Detect which cell encompasses the target text, then output its [x, y] center coordinate. 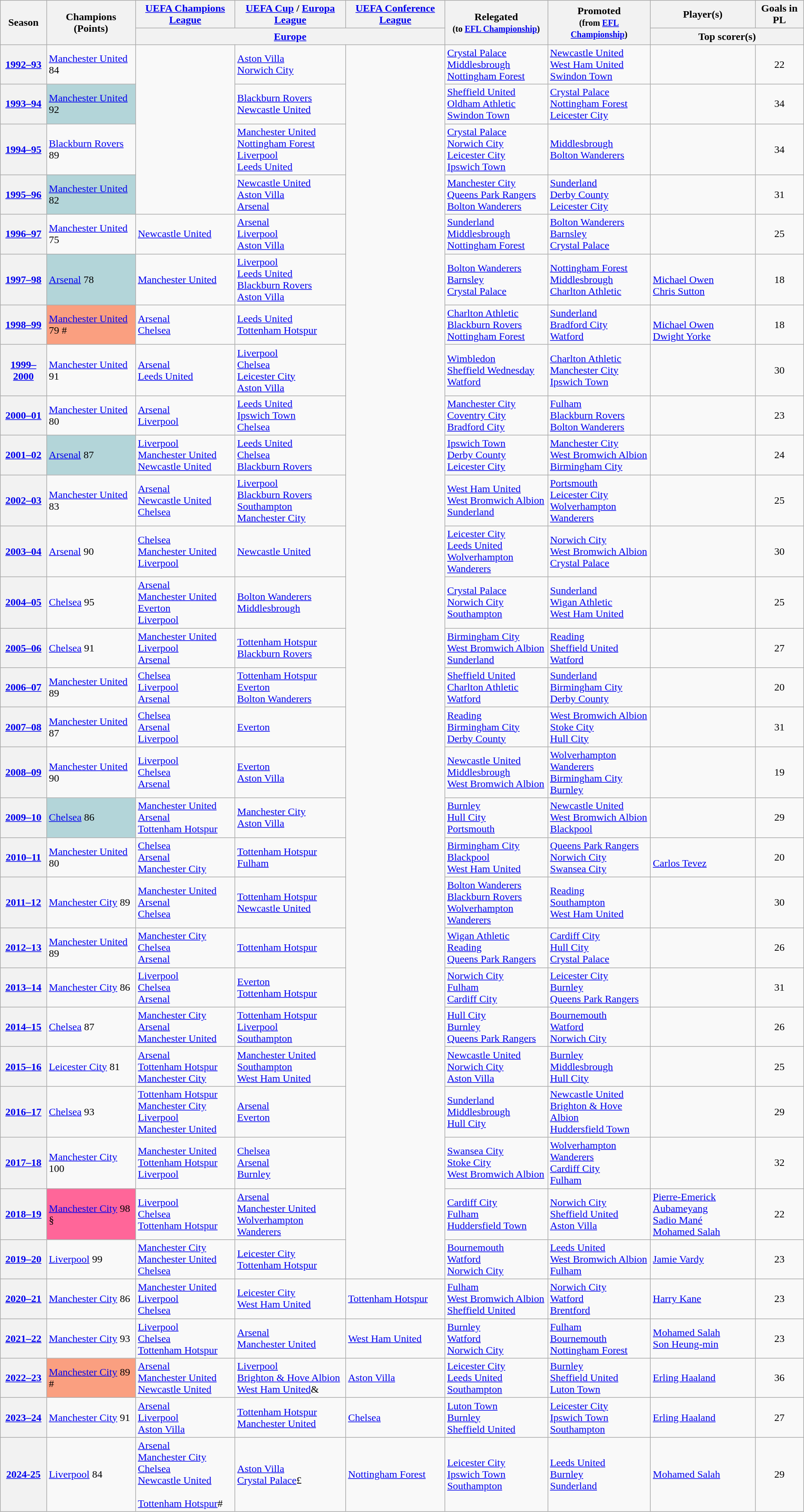
Mohamed Salah [703, 1475]
UEFA Champions League [185, 15]
Hull CityBurnleyQueens Park Rangers [496, 1027]
Tottenham HotspurManchester United [290, 1418]
Chelsea 87 [91, 1027]
Wolverhampton WanderersCardiff CityFulham [599, 1163]
Player(s) [703, 15]
Sheffield UnitedOldham AthleticSwindon Town [496, 104]
ArsenalEverton [290, 1111]
Chelsea 91 [91, 648]
Newcastle UnitedBrighton & Hove AlbionHuddersfield Town [599, 1111]
Manchester CityManchester UnitedChelsea [185, 1259]
ArsenalManchester United [290, 1339]
1994–95 [24, 149]
Luton TownBurnleySheffield United [496, 1418]
Europe [290, 37]
Manchester United 87 [91, 727]
2016–17 [24, 1111]
2012–13 [24, 948]
Manchester City 93 [91, 1339]
Manchester UnitedArsenalTottenham Hotspur [185, 818]
2004–05 [24, 603]
Chelsea 95 [91, 603]
Crystal PalaceNorwich CitySouthampton [496, 603]
Manchester UnitedNottingham ForestLiverpoolLeeds United [290, 149]
FulhamWest Bromwich AlbionSheffield United [496, 1299]
LiverpoolLeeds UnitedBlackburn RoversAston Villa [290, 279]
Charlton AthleticBlackburn RoversNottingham Forest [496, 325]
Chelsea 93 [91, 1111]
Manchester CityWest Bromwich AlbionBirmingham City [599, 455]
2008–09 [24, 772]
Aston VillaCrystal Palace£ [290, 1475]
2009–10 [24, 818]
2024-25 [24, 1475]
Leicester City 81 [91, 1066]
UEFA Cup / Europa League [290, 15]
Ipswich TownDerby CountyLeicester City [496, 455]
Manchester United 83 [91, 501]
Michael OwenDwight Yorke [703, 325]
Manchester UnitedArsenalChelsea [185, 903]
Jamie Vardy [703, 1259]
Aston VillaNorwich City [290, 64]
FulhamBlackburn RoversBolton Wanderers [599, 415]
Carlos Tevez [703, 857]
PortsmouthLeicester CityWolverhampton Wanderers [599, 501]
Manchester CityChelseaArsenal [185, 948]
ChelseaArsenalLiverpool [185, 727]
Tottenham HotspurEvertonBolton Wanderers [290, 688]
2011–12 [24, 903]
LiverpoolBrighton & Hove AlbionWest Ham United& [290, 1378]
Manchester CityArsenalManchester United [185, 1027]
Relegated(to EFL Championship) [496, 22]
Norwich CityWatfordBrentford [599, 1299]
Leicester CityLeeds UnitedWolverhampton Wanderers [496, 551]
Wigan AthleticReadingQueens Park Rangers [496, 948]
Charlton AthleticManchester CityIpswich Town [599, 370]
2022–23 [24, 1378]
Champions (Points) [91, 22]
Leeds UnitedBurnleySunderland [599, 1475]
Newcastle UnitedMiddlesbroughWest Bromwich Albion [496, 772]
ReadingSheffield UnitedWatford [599, 648]
Leicester CityBurnleyQueens Park Rangers [599, 987]
Manchester United 79 # [91, 325]
Norwich CitySheffield UnitedAston Villa [599, 1214]
Birmingham CityWest Bromwich AlbionSunderland [496, 648]
1998–99 [24, 325]
ReadingSouthamptonWest Ham United [599, 903]
Mohamed SalahSon Heung-min [703, 1339]
SunderlandMiddlesbroughHull City [496, 1111]
Manchester United 84 [91, 64]
Promoted(from EFL Championship) [599, 22]
Leeds UnitedIpswich TownChelsea [290, 415]
ChelseaArsenalManchester City [185, 857]
Top scorer(s) [728, 37]
FulhamBournemouthNottingham Forest [599, 1339]
2023–24 [24, 1418]
ArsenalManchester UnitedNewcastle United [185, 1378]
ArsenalManchester UnitedEvertonLiverpool [185, 603]
Newcastle UnitedNorwich CityAston Villa [496, 1066]
LiverpoolBlackburn RoversSouthamptonManchester City [290, 501]
1996–97 [24, 234]
Arsenal 78 [91, 279]
WimbledonSheffield WednesdayWatford [496, 370]
Manchester UnitedTottenham HotspurLiverpool [185, 1163]
Manchester United 91 [91, 370]
Crystal PalaceNottingham ForestLeicester City [599, 104]
Manchester United 75 [91, 234]
2013–14 [24, 987]
Queens Park RangersNorwich CitySwansea City [599, 857]
ChelseaArsenalBurnley [290, 1163]
Liverpool 99 [91, 1259]
Manchester United 90 [91, 772]
Leicester CityWest Ham United [290, 1299]
Birmingham CityBlackpoolWest Ham United [496, 857]
West Ham United [395, 1339]
BurnleySheffield UnitedLuton Town [599, 1378]
Leeds UnitedChelseaBlackburn Rovers [290, 455]
24 [779, 455]
2018–19 [24, 1214]
2000–01 [24, 415]
Crystal PalaceNorwich CityLeicester CityIpswich Town [496, 149]
1999–2000 [24, 370]
Arsenal 90 [91, 551]
Norwich CityWest Bromwich AlbionCrystal Palace [599, 551]
2014–15 [24, 1027]
Manchester City 100 [91, 1163]
2021–22 [24, 1339]
Tottenham HotspurBlackburn Rovers [290, 648]
LiverpoolChelseaLeicester CityAston Villa [290, 370]
ArsenalManchester UnitedWolverhampton Wanderers [290, 1214]
2007–08 [24, 727]
Tottenham HotspurFulham [290, 857]
BurnleyHull CityPortsmouth [496, 818]
SunderlandWigan AthleticWest Ham United [599, 603]
Tottenham HotspurLiverpoolSouthampton [290, 1027]
2010–11 [24, 857]
Cardiff CityFulhamHuddersfield Town [496, 1214]
West Bromwich AlbionStoke CityHull City [599, 727]
2001–02 [24, 455]
Manchester United 92 [91, 104]
ArsenalLeeds United [185, 370]
Michael OwenChris Sutton [703, 279]
2006–07 [24, 688]
ChelseaLiverpoolArsenal [185, 688]
BurnleyMiddlesbroughHull City [599, 1066]
Season [24, 22]
Manchester City 89 # [91, 1378]
Manchester UnitedLiverpoolArsenal [185, 648]
Aston Villa [395, 1378]
ArsenalManchester CityChelsea Newcastle UnitedTottenham Hotspur# [185, 1475]
Manchester United 82 [91, 195]
36 [779, 1378]
SunderlandBradford CityWatford [599, 325]
Leeds UnitedWest Bromwich AlbionFulham [599, 1259]
Nottingham ForestMiddlesbroughCharlton Athletic [599, 279]
Nottingham Forest [395, 1475]
Manchester CityQueens Park RangersBolton Wanderers [496, 195]
BurnleyWatfordNorwich City [496, 1339]
Blackburn Rovers 89 [91, 149]
Arsenal 87 [91, 455]
32 [779, 1163]
Manchester City 89 [91, 903]
ArsenalLiverpool [185, 415]
Pierre-Emerick AubameyangSadio ManéMohamed Salah [703, 1214]
EvertonAston Villa [290, 772]
Liverpool 84 [91, 1475]
Manchester UnitedLiverpoolChelsea [185, 1299]
19 [779, 772]
2005–06 [24, 648]
2002–03 [24, 501]
Manchester United [185, 279]
Norwich CityFulhamCardiff City [496, 987]
SunderlandDerby CountyLeicester City [599, 195]
SunderlandMiddlesbroughNottingham Forest [496, 234]
Wolverhampton WanderersBirmingham CityBurnley [599, 772]
Harry Kane [703, 1299]
Blackburn RoversNewcastle United [290, 104]
Newcastle UnitedAston VillaArsenal [290, 195]
MiddlesbroughBolton Wanderers [599, 149]
ReadingBirmingham CityDerby County [496, 727]
ChelseaManchester UnitedLiverpool [185, 551]
Bolton WanderersMiddlesbrough [290, 603]
Tottenham HotspurNewcastle United [290, 903]
Newcastle UnitedWest Bromwich AlbionBlackpool [599, 818]
Manchester CityCoventry CityBradford City [496, 415]
Tottenham HotspurManchester CityLiverpoolManchester United [185, 1111]
2015–16 [24, 1066]
Manchester CityAston Villa [290, 818]
ArsenalTottenham HotspurManchester City [185, 1066]
LiverpoolManchester UnitedNewcastle United [185, 455]
Swansea CityStoke CityWest Bromwich Albion [496, 1163]
Chelsea [395, 1418]
Leicester CityTottenham Hotspur [290, 1259]
Crystal PalaceMiddlesbroughNottingham Forest [496, 64]
2017–18 [24, 1163]
1995–96 [24, 195]
Manchester UnitedSouthamptonWest Ham United [290, 1066]
SunderlandBirmingham CityDerby County [599, 688]
Everton [290, 727]
Bolton WanderersBlackburn RoversWolverhampton Wanderers [496, 903]
Cardiff CityHull CityCrystal Palace [599, 948]
Chelsea 86 [91, 818]
2019–20 [24, 1259]
2003–04 [24, 551]
1992–93 [24, 64]
ArsenalChelsea [185, 325]
Manchester City 91 [91, 1418]
Leeds UnitedTottenham Hotspur [290, 325]
1997–98 [24, 279]
2020–21 [24, 1299]
ArsenalNewcastle UnitedChelsea [185, 501]
Sheffield UnitedCharlton AthleticWatford [496, 688]
EvertonTottenham Hotspur [290, 987]
1993–94 [24, 104]
Goals in PL [779, 15]
UEFA Conference League [395, 15]
West Ham UnitedWest Bromwich AlbionSunderland [496, 501]
Newcastle UnitedWest Ham UnitedSwindon Town [599, 64]
Manchester City 98 § [91, 1214]
Leicester CityLeeds UnitedSouthampton [496, 1378]
